From the cell containing the given text, extract its center point as (X, Y) coordinate. 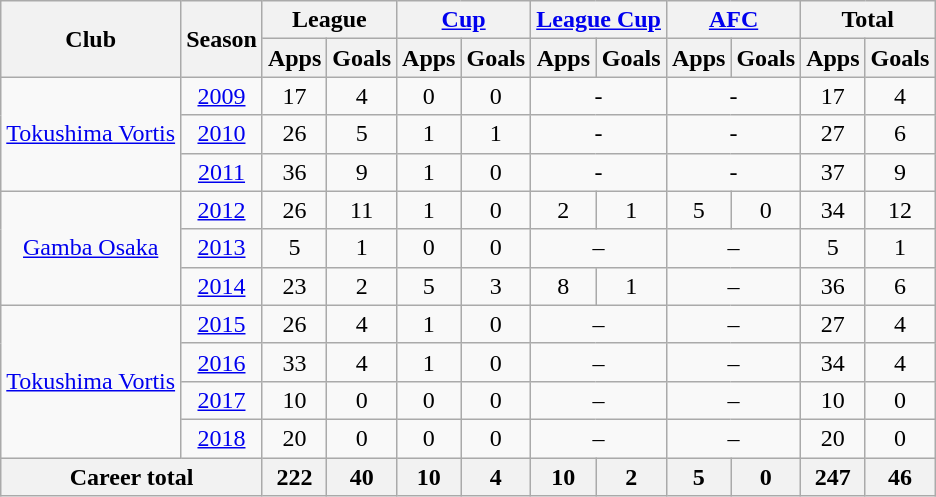
46 (900, 477)
40 (362, 477)
Season (222, 39)
37 (833, 172)
12 (900, 210)
33 (294, 362)
2016 (222, 362)
8 (564, 286)
2011 (222, 172)
Gamba Osaka (91, 248)
3 (496, 286)
2018 (222, 438)
2012 (222, 210)
2014 (222, 286)
2013 (222, 248)
AFC (733, 20)
Total (868, 20)
Career total (132, 477)
23 (294, 286)
Cup (464, 20)
2010 (222, 134)
Club (91, 39)
247 (833, 477)
2009 (222, 96)
11 (362, 210)
2015 (222, 324)
222 (294, 477)
2017 (222, 400)
League Cup (599, 20)
League (329, 20)
